Capture the cell that displays the provided text and extract its [x, y] central coordinate. 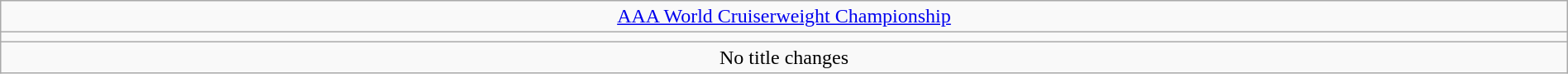
No title changes [784, 57]
AAA World Cruiserweight Championship [784, 17]
